Pinpoint the cell where the given text exists, returning its [x, y] midpoint coordinate. 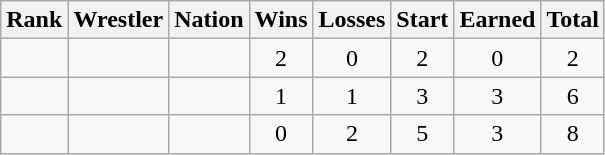
Nation [209, 20]
Losses [352, 20]
8 [573, 134]
Total [573, 20]
Start [422, 20]
Earned [498, 20]
Rank [34, 20]
Wrestler [118, 20]
5 [422, 134]
6 [573, 96]
Wins [281, 20]
